Extract the (X, Y) coordinate from the center of the cell holding the provided text.  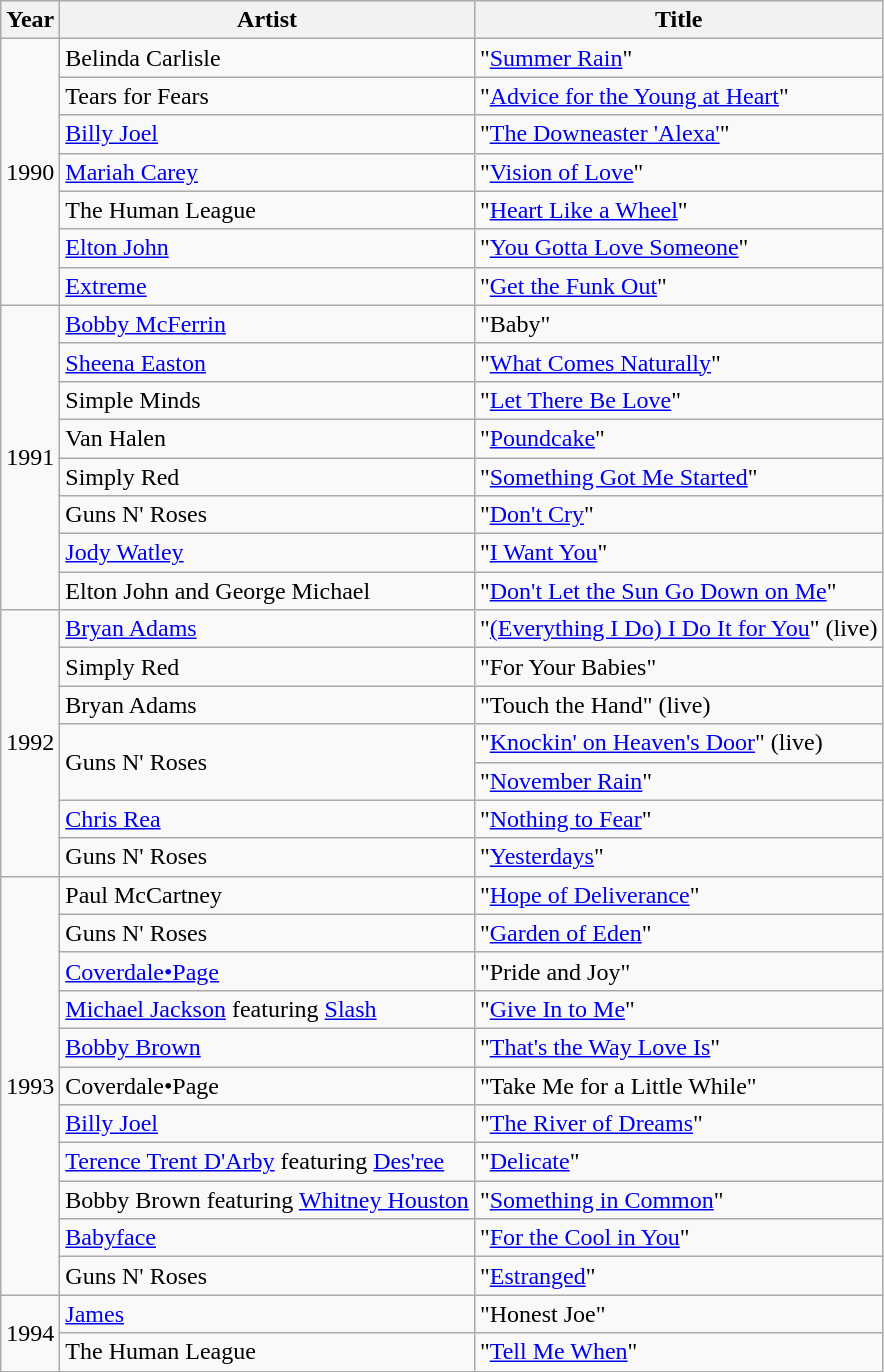
Extreme (268, 286)
Year (30, 20)
"Estranged" (678, 1276)
Simple Minds (268, 400)
Van Halen (268, 438)
Belinda Carlisle (268, 58)
"Give In to Me" (678, 1009)
Artist (268, 20)
"Hope of Deliverance" (678, 895)
Bobby Brown (268, 1047)
"You Gotta Love Someone" (678, 248)
Paul McCartney (268, 895)
"Summer Rain" (678, 58)
"Something in Common" (678, 1200)
"November Rain" (678, 781)
"Heart Like a Wheel" (678, 210)
"Honest Joe" (678, 1314)
Bobby Brown featuring Whitney Houston (268, 1200)
"For Your Babies" (678, 667)
1992 (30, 743)
Elton John and George Michael (268, 591)
"(Everything I Do) I Do It for You" (live) (678, 629)
"Advice for the Young at Heart" (678, 96)
Jody Watley (268, 553)
"The Downeaster 'Alexa'" (678, 134)
"Tell Me When" (678, 1352)
"What Comes Naturally" (678, 362)
"Yesterdays" (678, 857)
"Don't Let the Sun Go Down on Me" (678, 591)
"Get the Funk Out" (678, 286)
"Something Got Me Started" (678, 477)
Mariah Carey (268, 172)
Bobby McFerrin (268, 324)
Sheena Easton (268, 362)
"For the Cool in You" (678, 1238)
1990 (30, 172)
Terence Trent D'Arby featuring Des'ree (268, 1162)
"Nothing to Fear" (678, 819)
Tears for Fears (268, 96)
"Vision of Love" (678, 172)
"The River of Dreams" (678, 1124)
"Take Me for a Little While" (678, 1085)
1994 (30, 1333)
"I Want You" (678, 553)
"Baby" (678, 324)
Michael Jackson featuring Slash (268, 1009)
Babyface (268, 1238)
"That's the Way Love Is" (678, 1047)
"Garden of Eden" (678, 933)
"Delicate" (678, 1162)
1991 (30, 457)
"Pride and Joy" (678, 971)
"Poundcake" (678, 438)
Elton John (268, 248)
"Don't Cry" (678, 515)
James (268, 1314)
"Touch the Hand" (live) (678, 705)
1993 (30, 1086)
"Let There Be Love" (678, 400)
"Knockin' on Heaven's Door" (live) (678, 743)
Chris Rea (268, 819)
Title (678, 20)
